Find where the given text appears and provide that cell's center as (x, y) coordinate. 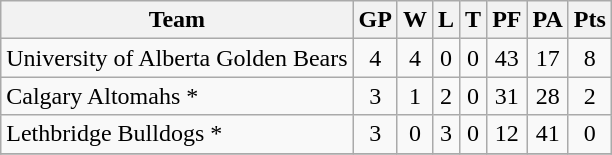
12 (507, 134)
Lethbridge Bulldogs * (177, 134)
Calgary Altomahs * (177, 96)
GP (375, 20)
L (446, 20)
PA (548, 20)
43 (507, 58)
Pts (590, 20)
PF (507, 20)
W (414, 20)
17 (548, 58)
Team (177, 20)
31 (507, 96)
28 (548, 96)
1 (414, 96)
8 (590, 58)
University of Alberta Golden Bears (177, 58)
41 (548, 134)
T (474, 20)
